Provide the [x, y] coordinate of the cell's center where the given text is located.  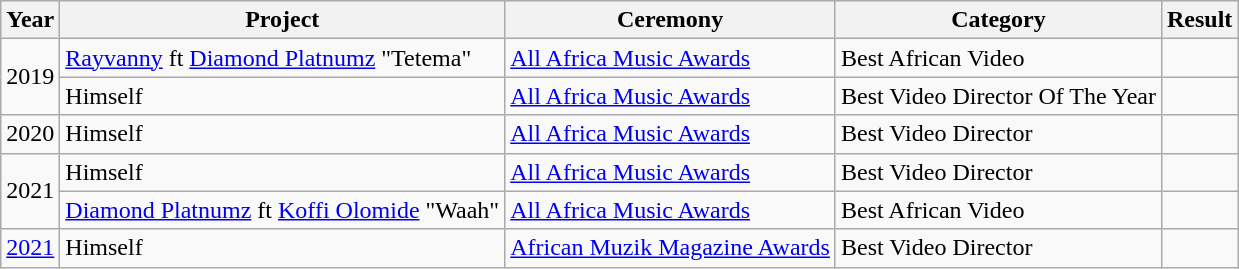
Project [282, 20]
Year [30, 20]
Ceremony [670, 20]
Rayvanny ft Diamond Platnumz "Tetema" [282, 58]
Category [998, 20]
Diamond Platnumz ft Koffi Olomide "Waah" [282, 210]
Result [1199, 20]
Best Video Director Of The Year [998, 96]
African Muzik Magazine Awards [670, 248]
2020 [30, 134]
2019 [30, 77]
